Scan for the cell matching the given text and deliver its (x, y) coordinate at center. 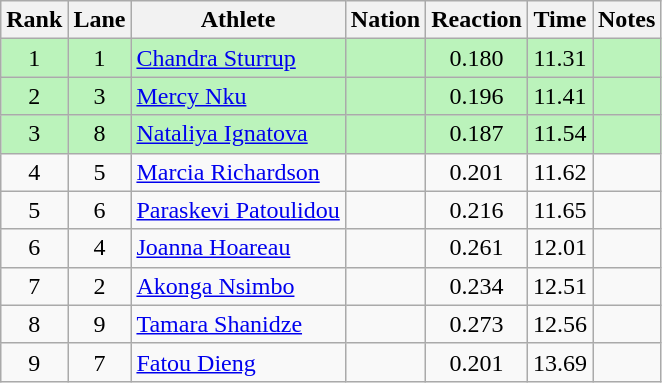
11.54 (560, 134)
Mercy Nku (238, 96)
11.65 (560, 210)
0.216 (477, 210)
Tamara Shanidze (238, 324)
12.56 (560, 324)
0.187 (477, 134)
11.41 (560, 96)
Lane (100, 20)
Marcia Richardson (238, 172)
Fatou Dieng (238, 362)
Notes (626, 20)
Paraskevi Patoulidou (238, 210)
11.31 (560, 58)
0.234 (477, 286)
0.180 (477, 58)
Athlete (238, 20)
Nation (385, 20)
12.01 (560, 248)
Time (560, 20)
Akonga Nsimbo (238, 286)
Rank (34, 20)
Chandra Sturrup (238, 58)
0.196 (477, 96)
13.69 (560, 362)
Joanna Hoareau (238, 248)
Nataliya Ignatova (238, 134)
0.273 (477, 324)
Reaction (477, 20)
12.51 (560, 286)
11.62 (560, 172)
0.261 (477, 248)
